Detect which cell encompasses the target text, then output its [x, y] center coordinate. 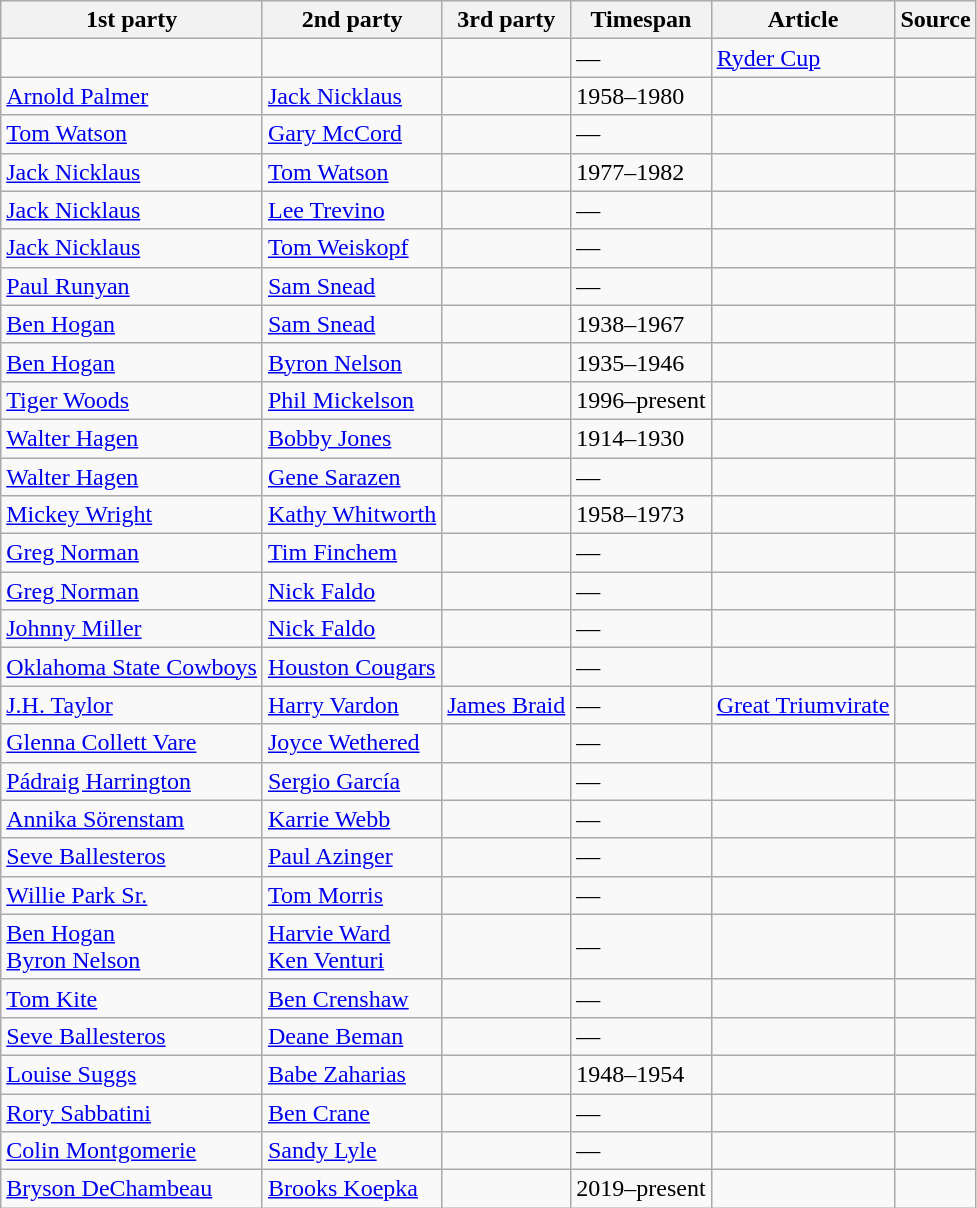
Arnold Palmer [132, 96]
Paul Azinger [352, 857]
Karrie Webb [352, 819]
Deane Beman [352, 1036]
Babe Zaharias [352, 1074]
1958–1973 [641, 515]
Brooks Koepka [352, 1189]
Phil Mickelson [352, 400]
Gene Sarazen [352, 477]
1914–1930 [641, 438]
Pádraig Harrington [132, 781]
2019–present [641, 1189]
1st party [132, 20]
Tom Morris [352, 895]
Joyce Wethered [352, 743]
Willie Park Sr. [132, 895]
Ben Crane [352, 1113]
Annika Sörenstam [132, 819]
1958–1980 [641, 96]
1948–1954 [641, 1074]
Johnny Miller [132, 629]
1996–present [641, 400]
Oklahoma State Cowboys [132, 667]
Kathy Whitworth [352, 515]
Great Triumvirate [803, 705]
Harvie Ward Ken Venturi [352, 946]
Houston Cougars [352, 667]
Colin Montgomerie [132, 1151]
Bryson DeChambeau [132, 1189]
3rd party [506, 20]
1977–1982 [641, 172]
Harry Vardon [352, 705]
Rory Sabbatini [132, 1113]
Ben Hogan Byron Nelson [132, 946]
Mickey Wright [132, 515]
Gary McCord [352, 134]
Source [936, 20]
Ben Crenshaw [352, 998]
Lee Trevino [352, 210]
Sergio García [352, 781]
Byron Nelson [352, 362]
Paul Runyan [132, 286]
J.H. Taylor [132, 705]
1938–1967 [641, 324]
Tom Kite [132, 998]
2nd party [352, 20]
Ryder Cup [803, 58]
Louise Suggs [132, 1074]
James Braid [506, 705]
1935–1946 [641, 362]
Tom Weiskopf [352, 248]
Sandy Lyle [352, 1151]
Timespan [641, 20]
Bobby Jones [352, 438]
Article [803, 20]
Tiger Woods [132, 400]
Tim Finchem [352, 553]
Glenna Collett Vare [132, 743]
